Determine the [x, y] coordinate at the center of the cell enclosing the given text.  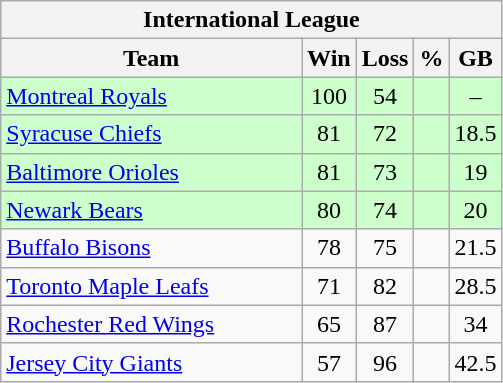
57 [330, 362]
21.5 [476, 248]
% [432, 58]
65 [330, 324]
18.5 [476, 134]
80 [330, 210]
Rochester Red Wings [152, 324]
Baltimore Orioles [152, 172]
Newark Bears [152, 210]
34 [476, 324]
87 [385, 324]
International League [252, 20]
54 [385, 96]
Loss [385, 58]
Team [152, 58]
72 [385, 134]
96 [385, 362]
100 [330, 96]
42.5 [476, 362]
Buffalo Bisons [152, 248]
Win [330, 58]
82 [385, 286]
Syracuse Chiefs [152, 134]
28.5 [476, 286]
73 [385, 172]
– [476, 96]
19 [476, 172]
GB [476, 58]
74 [385, 210]
Jersey City Giants [152, 362]
Montreal Royals [152, 96]
75 [385, 248]
20 [476, 210]
78 [330, 248]
71 [330, 286]
Toronto Maple Leafs [152, 286]
